Return the [x, y] coordinate for the center point of the cell that contains the specified text.  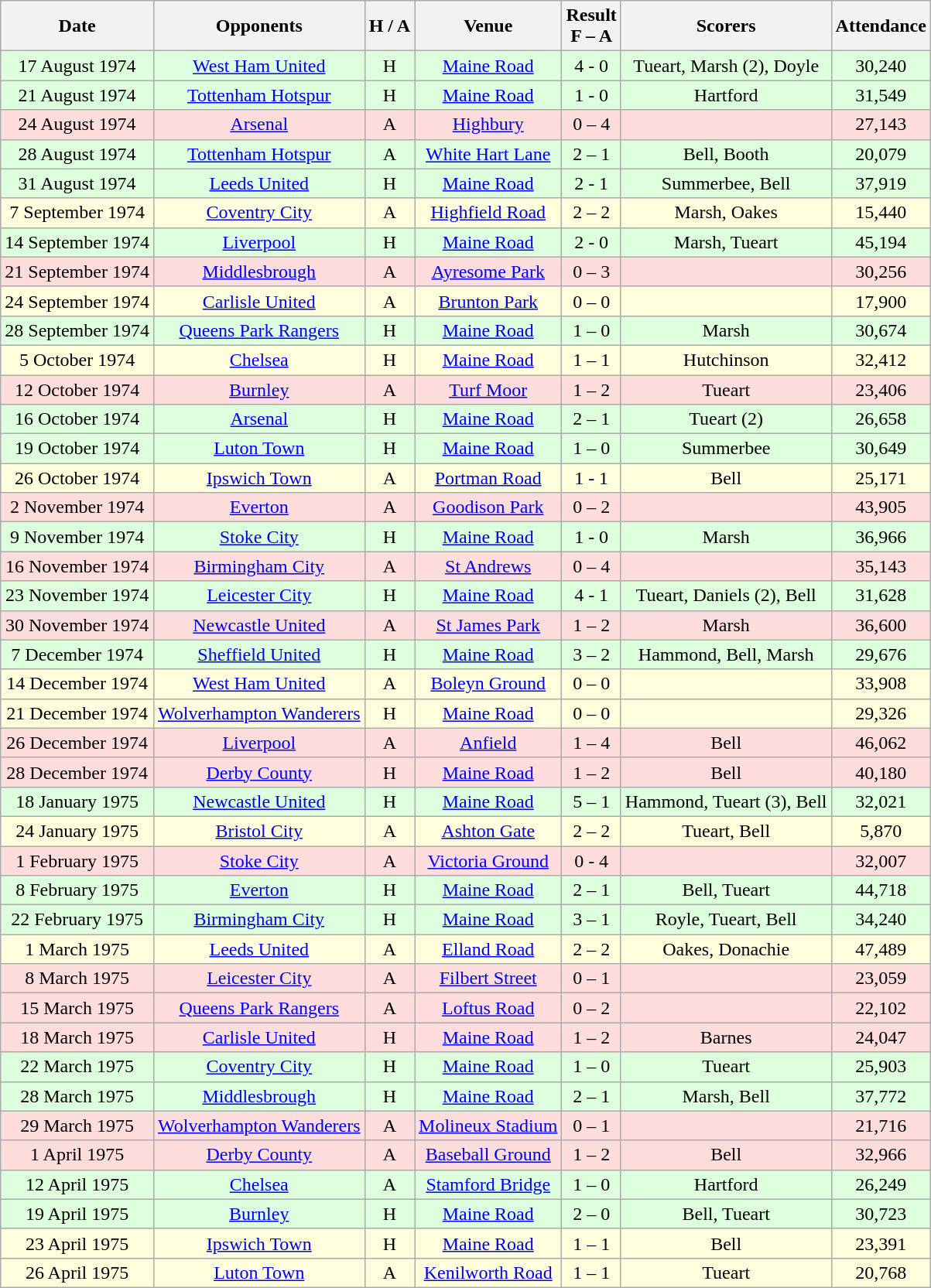
27,143 [881, 125]
26,249 [881, 1184]
4 - 0 [591, 66]
Brunton Park [488, 301]
23,391 [881, 1243]
18 March 1975 [77, 1037]
22 March 1975 [77, 1067]
45,194 [881, 242]
Filbert Street [488, 979]
47,489 [881, 949]
34,240 [881, 920]
32,021 [881, 801]
15,440 [881, 213]
44,718 [881, 890]
26 December 1974 [77, 743]
23 November 1974 [77, 596]
31,628 [881, 596]
Tueart, Bell [726, 831]
Scorers [726, 26]
Elland Road [488, 949]
8 February 1975 [77, 890]
H / A [389, 26]
3 – 1 [591, 920]
21 September 1974 [77, 272]
30,256 [881, 272]
Sheffield United [258, 654]
Boleyn Ground [488, 684]
Anfield [488, 743]
23,406 [881, 389]
22 February 1975 [77, 920]
29,676 [881, 654]
Venue [488, 26]
40,180 [881, 772]
8 March 1975 [77, 979]
0 - 4 [591, 861]
Victoria Ground [488, 861]
Marsh, Tueart [726, 242]
36,966 [881, 537]
Molineux Stadium [488, 1126]
26 October 1974 [77, 478]
Tueart (2) [726, 419]
29,326 [881, 713]
20,079 [881, 154]
2 – 0 [591, 1214]
7 December 1974 [77, 654]
Baseball Ground [488, 1155]
ResultF – A [591, 26]
24 September 1974 [77, 301]
32,966 [881, 1155]
Ayresome Park [488, 272]
31 August 1974 [77, 183]
21 December 1974 [77, 713]
36,600 [881, 625]
Ashton Gate [488, 831]
30,723 [881, 1214]
Bristol City [258, 831]
Barnes [726, 1037]
15 March 1975 [77, 1008]
Highfield Road [488, 213]
43,905 [881, 507]
25,171 [881, 478]
Date [77, 26]
28 August 1974 [77, 154]
21 August 1974 [77, 95]
30,674 [881, 330]
23,059 [881, 979]
46,062 [881, 743]
Tueart, Marsh (2), Doyle [726, 66]
1 April 1975 [77, 1155]
Royle, Tueart, Bell [726, 920]
7 September 1974 [77, 213]
19 October 1974 [77, 449]
21,716 [881, 1126]
Summerbee [726, 449]
0 – 3 [591, 272]
Hammond, Bell, Marsh [726, 654]
Oakes, Donachie [726, 949]
Marsh, Oakes [726, 213]
White Hart Lane [488, 154]
Hammond, Tueart (3), Bell [726, 801]
20,768 [881, 1273]
2 - 1 [591, 183]
1 March 1975 [77, 949]
5 – 1 [591, 801]
12 April 1975 [77, 1184]
28 March 1975 [77, 1096]
22,102 [881, 1008]
30,240 [881, 66]
17 August 1974 [77, 66]
5,870 [881, 831]
Stamford Bridge [488, 1184]
Kenilworth Road [488, 1273]
24 August 1974 [77, 125]
23 April 1975 [77, 1243]
33,908 [881, 684]
37,919 [881, 183]
31,549 [881, 95]
St Andrews [488, 566]
28 December 1974 [77, 772]
30,649 [881, 449]
26 April 1975 [77, 1273]
25,903 [881, 1067]
14 September 1974 [77, 242]
9 November 1974 [77, 537]
18 January 1975 [77, 801]
Hutchinson [726, 360]
Summerbee, Bell [726, 183]
St James Park [488, 625]
Highbury [488, 125]
24,047 [881, 1037]
Opponents [258, 26]
Marsh, Bell [726, 1096]
32,007 [881, 861]
17,900 [881, 301]
Portman Road [488, 478]
37,772 [881, 1096]
16 October 1974 [77, 419]
19 April 1975 [77, 1214]
29 March 1975 [77, 1126]
24 January 1975 [77, 831]
3 – 2 [591, 654]
32,412 [881, 360]
Goodison Park [488, 507]
16 November 1974 [77, 566]
Bell, Booth [726, 154]
Tueart, Daniels (2), Bell [726, 596]
12 October 1974 [77, 389]
1 – 4 [591, 743]
5 October 1974 [77, 360]
30 November 1974 [77, 625]
2 November 1974 [77, 507]
14 December 1974 [77, 684]
28 September 1974 [77, 330]
1 - 1 [591, 478]
Loftus Road [488, 1008]
26,658 [881, 419]
1 February 1975 [77, 861]
2 - 0 [591, 242]
4 - 1 [591, 596]
35,143 [881, 566]
Attendance [881, 26]
Turf Moor [488, 389]
